Locate the cell with the specified text and output its (X, Y) center coordinate. 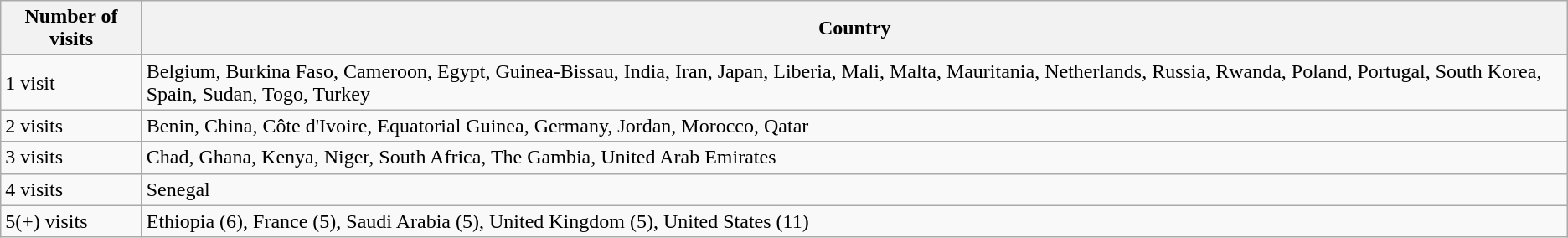
4 visits (71, 189)
Chad, Ghana, Kenya, Niger, South Africa, The Gambia, United Arab Emirates (854, 158)
Benin, China, Côte d'Ivoire, Equatorial Guinea, Germany, Jordan, Morocco, Qatar (854, 126)
Ethiopia (6), France (5), Saudi Arabia (5), United Kingdom (5), United States (11) (854, 221)
5(+) visits (71, 221)
Country (854, 28)
1 visit (71, 82)
Senegal (854, 189)
3 visits (71, 158)
Number of visits (71, 28)
2 visits (71, 126)
